Determine the [X, Y] coordinate at the center of the cell enclosing the given text.  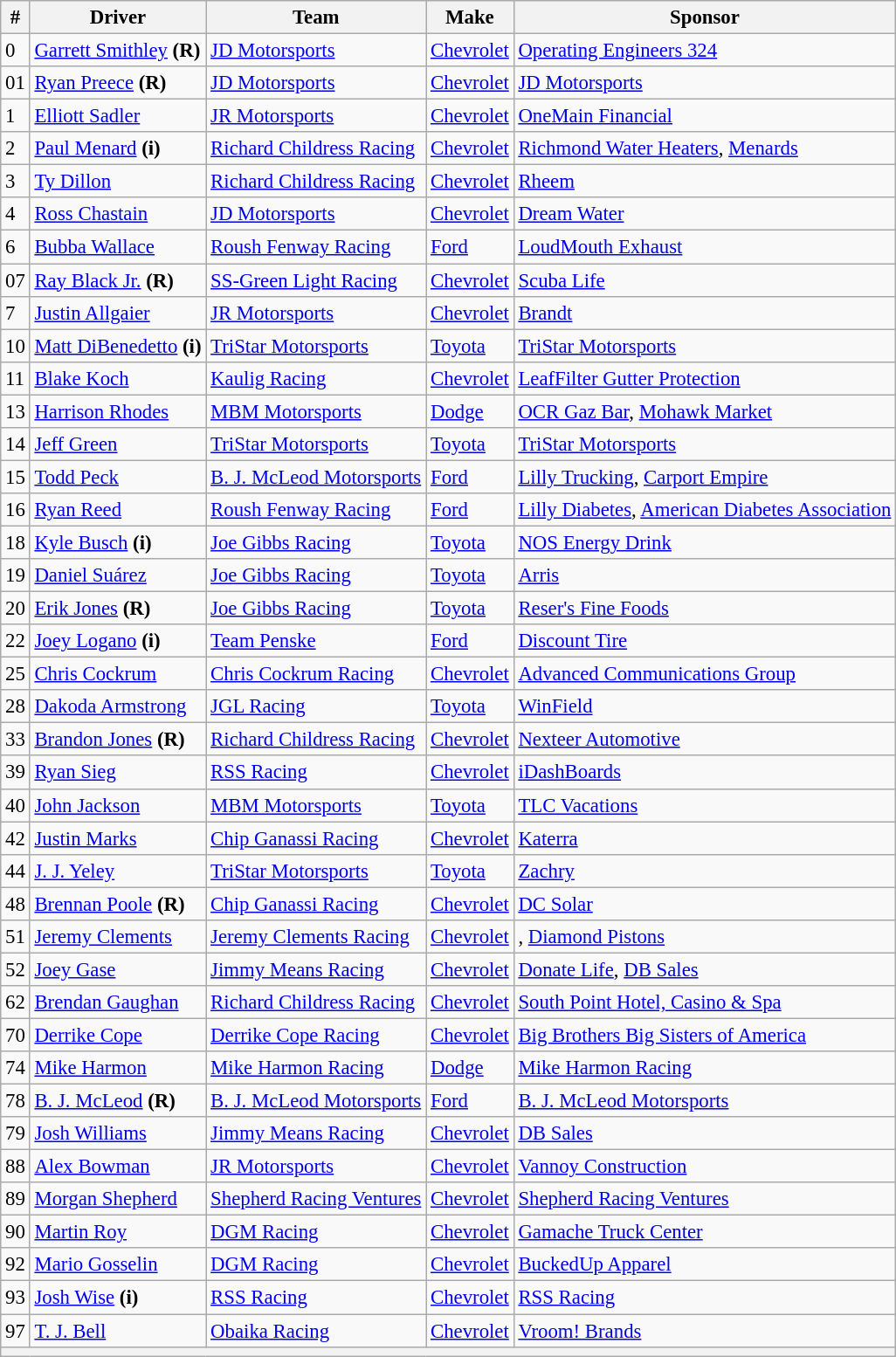
Driver [118, 17]
Alex Bowman [118, 1167]
Chris Cockrum [118, 674]
90 [16, 1232]
Big Brothers Big Sisters of America [705, 1035]
42 [16, 838]
Brandon Jones (R) [118, 740]
92 [16, 1265]
Morgan Shepherd [118, 1199]
Kyle Busch (i) [118, 542]
OCR Gaz Bar, Mohawk Market [705, 411]
Brendan Gaughan [118, 1002]
Arris [705, 575]
Bubba Wallace [118, 247]
Ryan Sieg [118, 773]
13 [16, 411]
4 [16, 214]
Discount Tire [705, 641]
28 [16, 706]
Scuba Life [705, 280]
Jeremy Clements [118, 937]
John Jackson [118, 805]
Ryan Reed [118, 510]
# [16, 17]
Garrett Smithley (R) [118, 51]
Lilly Trucking, Carport Empire [705, 477]
Derrike Cope Racing [316, 1035]
07 [16, 280]
Joey Logano (i) [118, 641]
39 [16, 773]
19 [16, 575]
Chris Cockrum Racing [316, 674]
89 [16, 1199]
Elliott Sadler [118, 116]
Paul Menard (i) [118, 148]
Vroom! Brands [705, 1331]
Justin Marks [118, 838]
20 [16, 609]
Todd Peck [118, 477]
93 [16, 1298]
Ty Dillon [118, 182]
T. J. Bell [118, 1331]
22 [16, 641]
25 [16, 674]
TLC Vacations [705, 805]
Richmond Water Heaters, Menards [705, 148]
SS-Green Light Racing [316, 280]
Make [470, 17]
WinField [705, 706]
Mike Harmon [118, 1068]
40 [16, 805]
Ross Chastain [118, 214]
Donate Life, DB Sales [705, 969]
Brandt [705, 313]
DB Sales [705, 1133]
BuckedUp Apparel [705, 1265]
97 [16, 1331]
Jeremy Clements Racing [316, 937]
NOS Energy Drink [705, 542]
Lilly Diabetes, American Diabetes Association [705, 510]
Zachry [705, 871]
J. J. Yeley [118, 871]
Jeff Green [118, 444]
Rheem [705, 182]
16 [16, 510]
10 [16, 346]
Dream Water [705, 214]
JGL Racing [316, 706]
Josh Williams [118, 1133]
Sponsor [705, 17]
6 [16, 247]
, Diamond Pistons [705, 937]
Advanced Communications Group [705, 674]
Matt DiBenedetto (i) [118, 346]
44 [16, 871]
78 [16, 1101]
18 [16, 542]
62 [16, 1002]
88 [16, 1167]
Daniel Suárez [118, 575]
Team [316, 17]
Josh Wise (i) [118, 1298]
Dakoda Armstrong [118, 706]
01 [16, 83]
Blake Koch [118, 378]
Kaulig Racing [316, 378]
Reser's Fine Foods [705, 609]
Martin Roy [118, 1232]
Ray Black Jr. (R) [118, 280]
7 [16, 313]
Operating Engineers 324 [705, 51]
Vannoy Construction [705, 1167]
Mario Gosselin [118, 1265]
15 [16, 477]
Nexteer Automotive [705, 740]
iDashBoards [705, 773]
Team Penske [316, 641]
Ryan Preece (R) [118, 83]
Gamache Truck Center [705, 1232]
1 [16, 116]
Harrison Rhodes [118, 411]
48 [16, 904]
Derrike Cope [118, 1035]
51 [16, 937]
Justin Allgaier [118, 313]
Obaika Racing [316, 1331]
South Point Hotel, Casino & Spa [705, 1002]
Joey Gase [118, 969]
LoudMouth Exhaust [705, 247]
OneMain Financial [705, 116]
70 [16, 1035]
2 [16, 148]
DC Solar [705, 904]
Erik Jones (R) [118, 609]
Katerra [705, 838]
33 [16, 740]
3 [16, 182]
Brennan Poole (R) [118, 904]
LeafFilter Gutter Protection [705, 378]
14 [16, 444]
74 [16, 1068]
11 [16, 378]
52 [16, 969]
0 [16, 51]
B. J. McLeod (R) [118, 1101]
79 [16, 1133]
